Capture the cell that displays the provided text and extract its [X, Y] central coordinate. 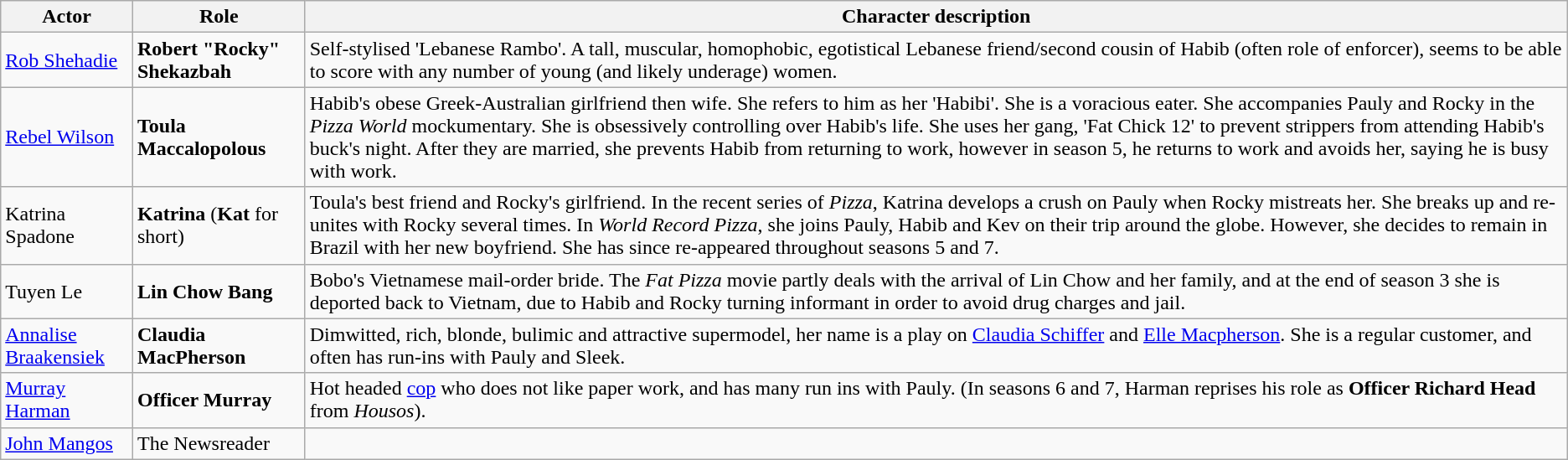
Toula Maccalopolous [219, 137]
Character description [936, 17]
John Mangos [67, 443]
Tuyen Le [67, 292]
Katrina (Kat for short) [219, 225]
Katrina Spadone [67, 225]
Annalise Braakensiek [67, 345]
Role [219, 17]
Robert "Rocky" Shekazbah [219, 60]
Claudia MacPherson [219, 345]
The Newsreader [219, 443]
Officer Murray [219, 401]
Murray Harman [67, 401]
Rebel Wilson [67, 137]
Rob Shehadie [67, 60]
Actor [67, 17]
Lin Chow Bang [219, 292]
